Determine the (X, Y) coordinate at the center of the cell enclosing the given text.  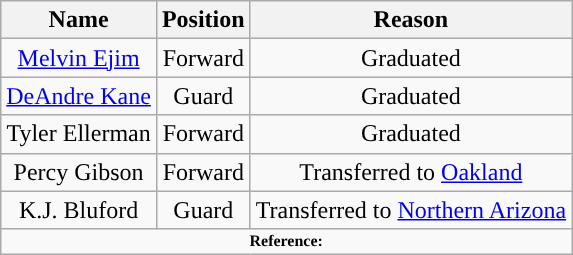
Tyler Ellerman (79, 134)
Melvin Ejim (79, 58)
Reference: (286, 241)
Position (203, 20)
K.J. Bluford (79, 210)
DeAndre Kane (79, 96)
Percy Gibson (79, 172)
Transferred to Oakland (410, 172)
Reason (410, 20)
Transferred to Northern Arizona (410, 210)
Name (79, 20)
